Locate the cell with the specified text and output its (X, Y) center coordinate. 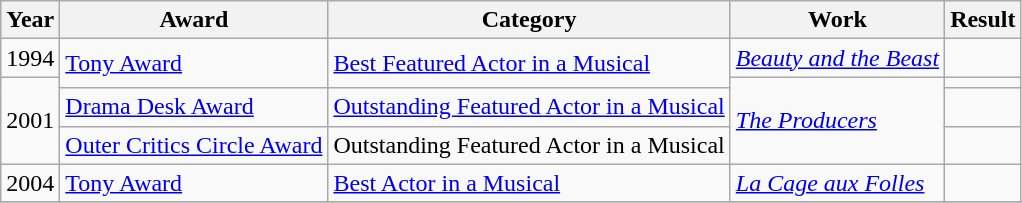
Outer Critics Circle Award (194, 145)
La Cage aux Folles (837, 183)
Result (983, 20)
Category (529, 20)
1994 (30, 58)
Beauty and the Beast (837, 58)
Year (30, 20)
The Producers (837, 120)
Best Actor in a Musical (529, 183)
2001 (30, 120)
Best Featured Actor in a Musical (529, 64)
Work (837, 20)
2004 (30, 183)
Award (194, 20)
Drama Desk Award (194, 107)
